Output the [X, Y] coordinate of the center of the cell containing the given text.  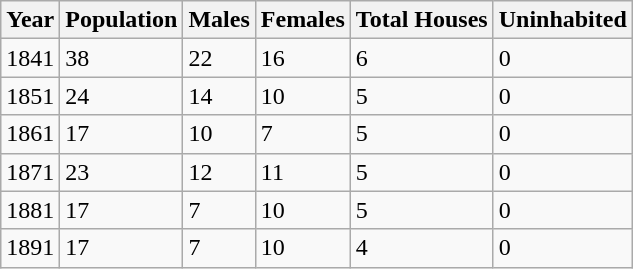
1851 [30, 96]
1891 [30, 248]
Population [122, 20]
24 [122, 96]
16 [302, 58]
1871 [30, 172]
11 [302, 172]
22 [219, 58]
6 [422, 58]
Total Houses [422, 20]
Year [30, 20]
Uninhabited [562, 20]
23 [122, 172]
12 [219, 172]
1861 [30, 134]
1881 [30, 210]
38 [122, 58]
Females [302, 20]
Males [219, 20]
14 [219, 96]
1841 [30, 58]
4 [422, 248]
